From the cell containing the given text, extract its center point as (x, y) coordinate. 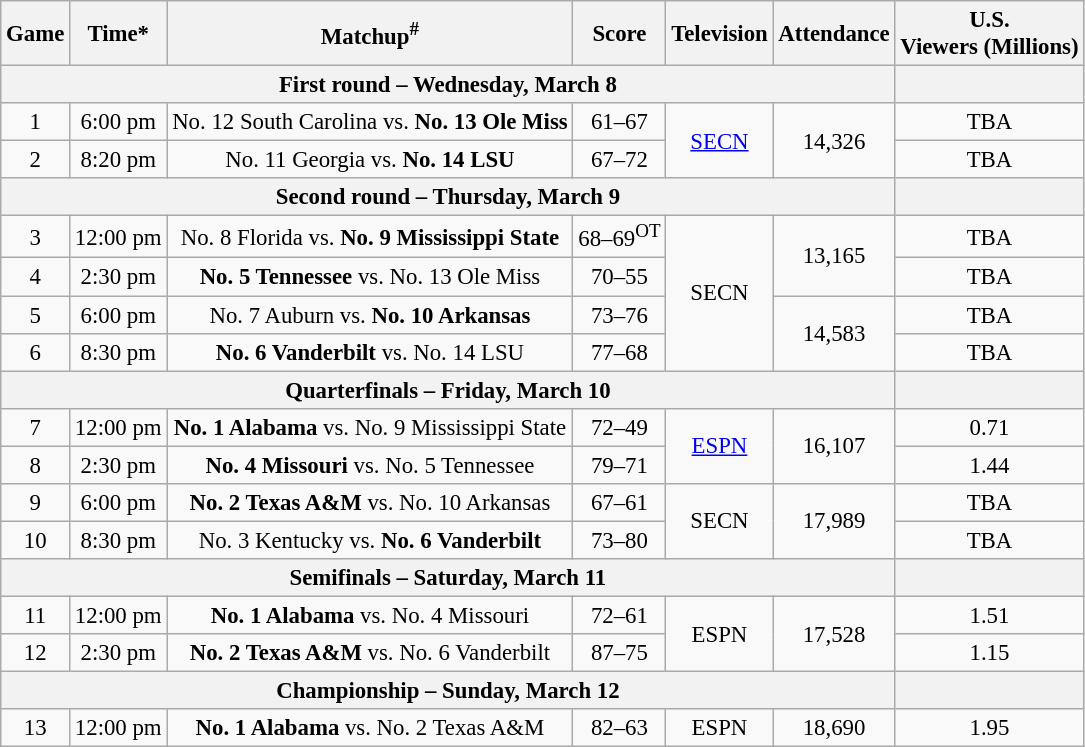
13,165 (834, 256)
Time* (118, 34)
No. 7 Auburn vs. No. 10 Arkansas (370, 315)
73–80 (620, 540)
No. 1 Alabama vs. No. 4 Missouri (370, 615)
Second round – Thursday, March 9 (448, 197)
No. 1 Alabama vs. No. 2 Texas A&M (370, 728)
Quarterfinals – Friday, March 10 (448, 390)
17,989 (834, 522)
73–76 (620, 315)
72–61 (620, 615)
No. 8 Florida vs. No. 9 Mississippi State (370, 237)
12 (36, 653)
No. 2 Texas A&M vs. No. 6 Vanderbilt (370, 653)
1.44 (990, 465)
18,690 (834, 728)
1.15 (990, 653)
87–75 (620, 653)
6 (36, 352)
11 (36, 615)
13 (36, 728)
70–55 (620, 277)
16,107 (834, 446)
1 (36, 122)
No. 3 Kentucky vs. No. 6 Vanderbilt (370, 540)
5 (36, 315)
14,583 (834, 334)
8 (36, 465)
Matchup# (370, 34)
Championship – Sunday, March 12 (448, 691)
9 (36, 503)
72–49 (620, 427)
U.S.Viewers (Millions) (990, 34)
17,528 (834, 634)
First round – Wednesday, March 8 (448, 85)
No. 2 Texas A&M vs. No. 10 Arkansas (370, 503)
0.71 (990, 427)
4 (36, 277)
67–61 (620, 503)
Semifinals – Saturday, March 11 (448, 578)
10 (36, 540)
14,326 (834, 140)
77–68 (620, 352)
No. 4 Missouri vs. No. 5 Tennessee (370, 465)
7 (36, 427)
2 (36, 160)
61–67 (620, 122)
82–63 (620, 728)
1.51 (990, 615)
Television (720, 34)
3 (36, 237)
No. 5 Tennessee vs. No. 13 Ole Miss (370, 277)
Score (620, 34)
Game (36, 34)
68–69OT (620, 237)
No. 1 Alabama vs. No. 9 Mississippi State (370, 427)
67–72 (620, 160)
79–71 (620, 465)
No. 11 Georgia vs. No. 14 LSU (370, 160)
8:20 pm (118, 160)
No. 12 South Carolina vs. No. 13 Ole Miss (370, 122)
1.95 (990, 728)
Attendance (834, 34)
No. 6 Vanderbilt vs. No. 14 LSU (370, 352)
